Identify which cell holds the provided text, then report its [x, y] central coordinate. 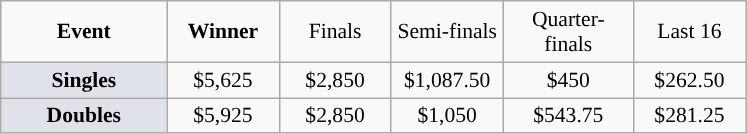
Semi-finals [447, 32]
Finals [335, 32]
$450 [568, 80]
Singles [84, 80]
Quarter-finals [568, 32]
$281.25 [689, 116]
$5,625 [223, 80]
$5,925 [223, 116]
$1,087.50 [447, 80]
Doubles [84, 116]
Winner [223, 32]
Event [84, 32]
Last 16 [689, 32]
$1,050 [447, 116]
$262.50 [689, 80]
$543.75 [568, 116]
